From the cell containing the given text, extract its center point as (x, y) coordinate. 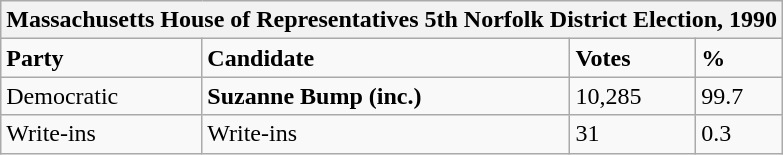
0.3 (740, 134)
31 (633, 134)
Candidate (386, 58)
Suzanne Bump (inc.) (386, 96)
99.7 (740, 96)
10,285 (633, 96)
Massachusetts House of Representatives 5th Norfolk District Election, 1990 (392, 20)
Votes (633, 58)
Party (102, 58)
Democratic (102, 96)
% (740, 58)
